Output the [x, y] coordinate of the center of the cell containing the given text.  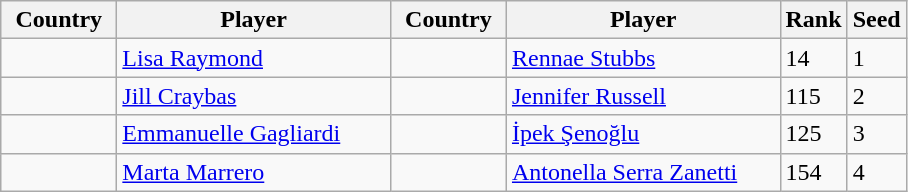
4 [876, 172]
3 [876, 134]
Marta Marrero [254, 172]
İpek Şenoğlu [643, 134]
Antonella Serra Zanetti [643, 172]
115 [814, 96]
1 [876, 58]
Jill Craybas [254, 96]
Lisa Raymond [254, 58]
Rank [814, 20]
Jennifer Russell [643, 96]
Seed [876, 20]
Rennae Stubbs [643, 58]
2 [876, 96]
125 [814, 134]
Emmanuelle Gagliardi [254, 134]
14 [814, 58]
154 [814, 172]
